Identify which cell holds the provided text, then report its [x, y] central coordinate. 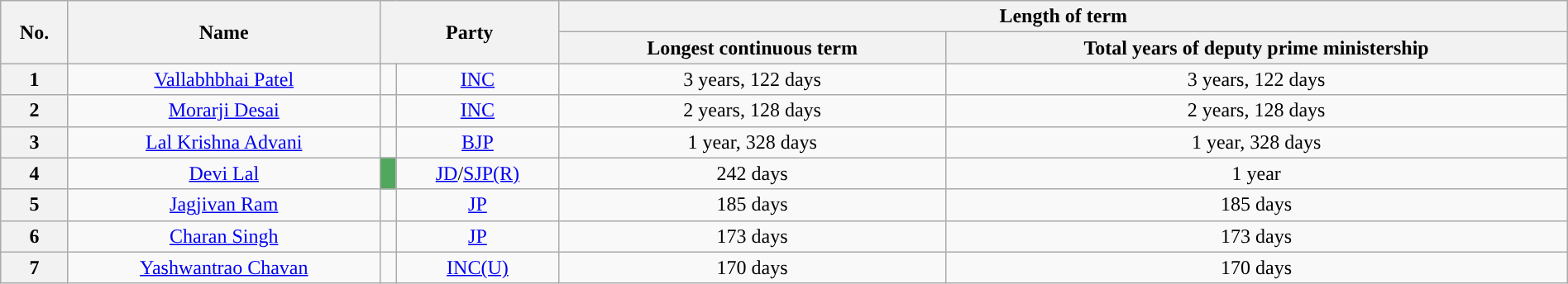
Jagjivan Ram [223, 205]
INC(U) [478, 267]
6 [35, 236]
Vallabhbhai Patel [223, 79]
7 [35, 267]
242 days [753, 173]
1 year [1256, 173]
5 [35, 205]
1 [35, 79]
BJP [478, 142]
4 [35, 173]
Total years of deputy prime ministership [1256, 48]
JD/SJP(R) [478, 173]
Devi Lal [223, 173]
3 [35, 142]
Morarji Desai [223, 111]
Charan Singh [223, 236]
Length of term [1064, 17]
2 [35, 111]
Longest continuous term [753, 48]
Name [223, 32]
No. [35, 32]
Yashwantrao Chavan [223, 267]
Lal Krishna Advani [223, 142]
Party [470, 32]
